Search for the cell housing the specified text and yield its [X, Y] center coordinate. 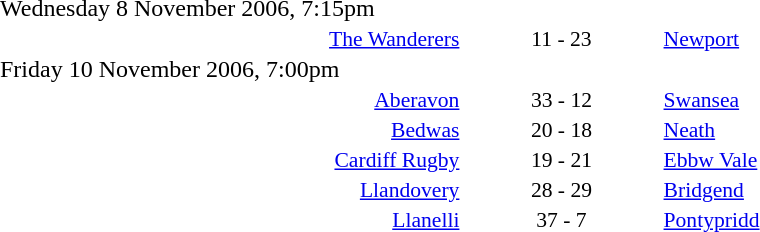
28 - 29 [561, 190]
20 - 18 [561, 130]
33 - 12 [561, 100]
11 - 23 [561, 38]
19 - 21 [561, 160]
